From the cell containing the given text, extract its center point as [x, y] coordinate. 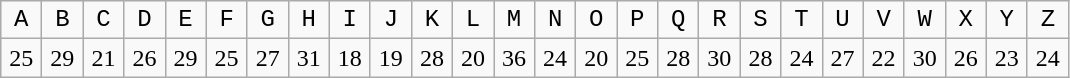
N [556, 20]
I [350, 20]
B [62, 20]
36 [514, 58]
22 [884, 58]
S [760, 20]
K [432, 20]
O [596, 20]
31 [308, 58]
Q [678, 20]
H [308, 20]
W [924, 20]
E [186, 20]
L [472, 20]
18 [350, 58]
C [104, 20]
T [802, 20]
P [638, 20]
R [720, 20]
19 [390, 58]
21 [104, 58]
Z [1048, 20]
23 [1006, 58]
D [144, 20]
M [514, 20]
J [390, 20]
Y [1006, 20]
G [268, 20]
U [842, 20]
F [226, 20]
V [884, 20]
A [22, 20]
X [966, 20]
